Extract the (X, Y) coordinate from the center of the cell holding the provided text.  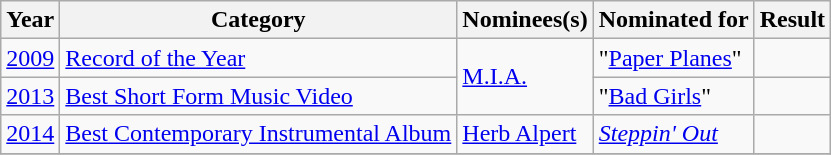
2013 (30, 96)
"Paper Planes" (674, 58)
Steppin' Out (674, 134)
Year (30, 20)
Nominees(s) (525, 20)
Best Short Form Music Video (258, 96)
Nominated for (674, 20)
2014 (30, 134)
Herb Alpert (525, 134)
M.I.A. (525, 77)
"Bad Girls" (674, 96)
Record of the Year (258, 58)
Result (792, 20)
2009 (30, 58)
Category (258, 20)
Best Contemporary Instrumental Album (258, 134)
